Extract the [X, Y] coordinate from the center of the cell holding the provided text.  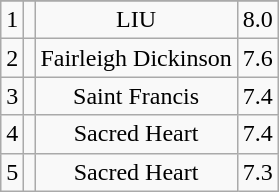
7.3 [258, 172]
2 [12, 58]
3 [12, 96]
LIU [136, 20]
1 [12, 20]
5 [12, 172]
7.6 [258, 58]
Fairleigh Dickinson [136, 58]
4 [12, 134]
8.0 [258, 20]
Saint Francis [136, 96]
